From the cell containing the given text, extract its center point as [X, Y] coordinate. 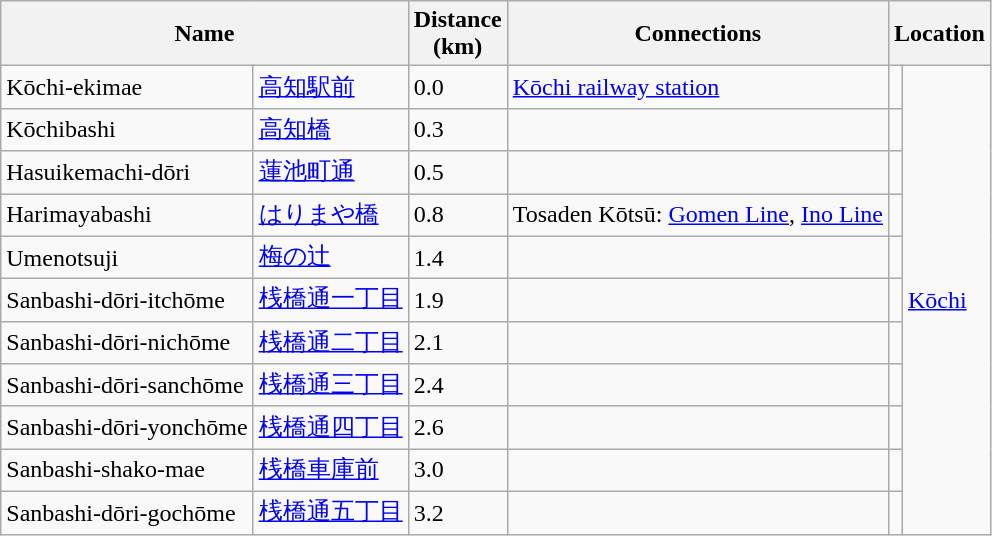
Sanbashi-dōri-nichōme [127, 342]
蓮池町通 [330, 172]
Hasuikemachi-dōri [127, 172]
1.4 [458, 258]
梅の辻 [330, 258]
3.2 [458, 512]
Kōchi [946, 300]
高知橋 [330, 130]
桟橋車庫前 [330, 470]
桟橋通一丁目 [330, 300]
Location [940, 34]
Name [204, 34]
桟橋通四丁目 [330, 428]
Tosaden Kōtsū: Gomen Line, Ino Line [698, 216]
2.4 [458, 386]
Sanbashi-dōri-yonchōme [127, 428]
Kōchibashi [127, 130]
2.6 [458, 428]
2.1 [458, 342]
Umenotsuji [127, 258]
はりまや橋 [330, 216]
桟橋通二丁目 [330, 342]
Sanbashi-shako-mae [127, 470]
Harimayabashi [127, 216]
Distance(km) [458, 34]
0.3 [458, 130]
0.8 [458, 216]
1.9 [458, 300]
高知駅前 [330, 88]
0.0 [458, 88]
0.5 [458, 172]
Kōchi-ekimae [127, 88]
桟橋通五丁目 [330, 512]
Connections [698, 34]
Kōchi railway station [698, 88]
3.0 [458, 470]
桟橋通三丁目 [330, 386]
Sanbashi-dōri-itchōme [127, 300]
Sanbashi-dōri-gochōme [127, 512]
Sanbashi-dōri-sanchōme [127, 386]
